Find where the given text appears and provide that cell's center as (X, Y) coordinate. 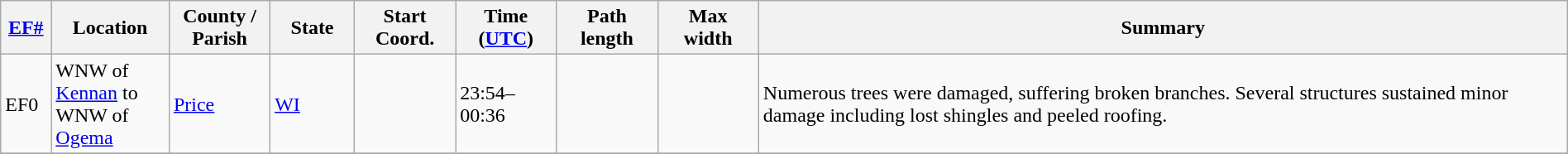
EF# (26, 28)
County / Parish (219, 28)
Location (111, 28)
Summary (1163, 28)
WNW of Kennan to WNW of Ogema (111, 104)
23:54–00:36 (506, 104)
Numerous trees were damaged, suffering broken branches. Several structures sustained minor damage including lost shingles and peeled roofing. (1163, 104)
Path length (607, 28)
WI (313, 104)
State (313, 28)
Time (UTC) (506, 28)
Start Coord. (404, 28)
Price (219, 104)
Max width (708, 28)
EF0 (26, 104)
